Capture the cell that displays the provided text and extract its [X, Y] central coordinate. 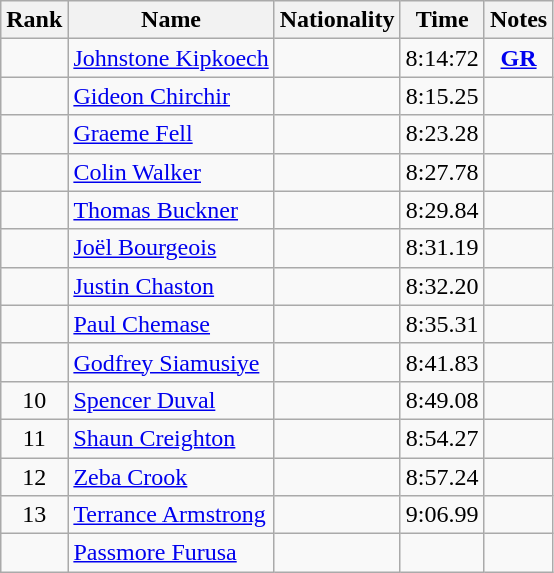
8:35.31 [442, 324]
Rank [34, 20]
Colin Walker [171, 172]
Terrance Armstrong [171, 515]
Shaun Creighton [171, 438]
Gideon Chirchir [171, 96]
Nationality [337, 20]
13 [34, 515]
Spencer Duval [171, 400]
Zeba Crook [171, 477]
8:49.08 [442, 400]
8:31.19 [442, 248]
8:32.20 [442, 286]
Godfrey Siamusiye [171, 362]
8:27.78 [442, 172]
8:23.28 [442, 134]
Justin Chaston [171, 286]
Passmore Furusa [171, 553]
8:29.84 [442, 210]
8:54.27 [442, 438]
Johnstone Kipkoech [171, 58]
9:06.99 [442, 515]
Thomas Buckner [171, 210]
Name [171, 20]
Paul Chemase [171, 324]
11 [34, 438]
Joël Bourgeois [171, 248]
8:14:72 [442, 58]
8:57.24 [442, 477]
GR [518, 58]
8:15.25 [442, 96]
10 [34, 400]
12 [34, 477]
Graeme Fell [171, 134]
Time [442, 20]
8:41.83 [442, 362]
Notes [518, 20]
